Pinpoint the cell where the given text exists, returning its (X, Y) midpoint coordinate. 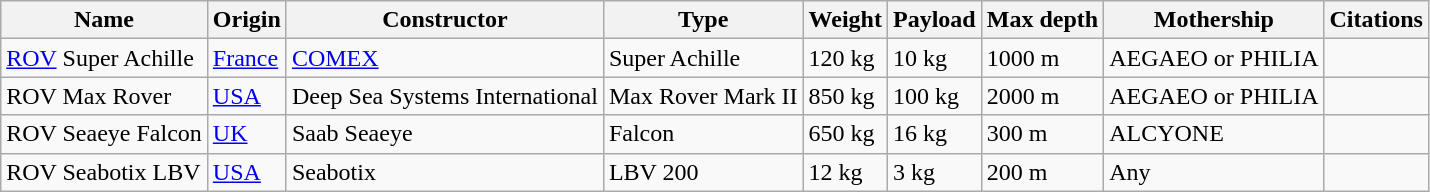
100 kg (934, 96)
12 kg (845, 172)
1000 m (1042, 58)
300 m (1042, 134)
UK (246, 134)
2000 m (1042, 96)
10 kg (934, 58)
850 kg (845, 96)
Citations (1376, 20)
Max depth (1042, 20)
Origin (246, 20)
Falcon (703, 134)
Mothership (1214, 20)
200 m (1042, 172)
ROV Seabotix LBV (104, 172)
650 kg (845, 134)
Constructor (444, 20)
Seabotix (444, 172)
LBV 200 (703, 172)
Super Achille (703, 58)
COMEX (444, 58)
Type (703, 20)
ROV Max Rover (104, 96)
Deep Sea Systems International (444, 96)
France (246, 58)
120 kg (845, 58)
Any (1214, 172)
3 kg (934, 172)
Weight (845, 20)
Name (104, 20)
Saab Seaeye (444, 134)
16 kg (934, 134)
ROV Super Achille (104, 58)
Payload (934, 20)
Max Rover Mark II (703, 96)
ALCYONE (1214, 134)
ROV Seaeye Falcon (104, 134)
